Identify which cell holds the provided text, then report its (X, Y) central coordinate. 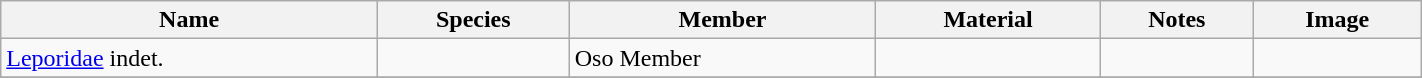
Name (190, 20)
Material (988, 20)
Notes (1176, 20)
Species (473, 20)
Leporidae indet. (190, 58)
Member (722, 20)
Oso Member (722, 58)
Image (1337, 20)
